Provide the (x, y) coordinate of the cell's center where the given text is located.  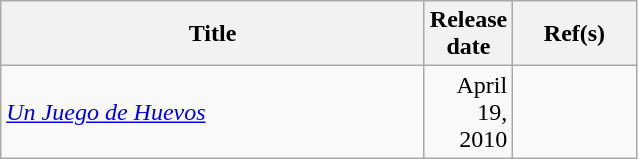
April 19, 2010 (468, 112)
Ref(s) (575, 34)
Title (213, 34)
Un Juego de Huevos (213, 112)
Release date (468, 34)
